From the cell containing the given text, extract its center point as (x, y) coordinate. 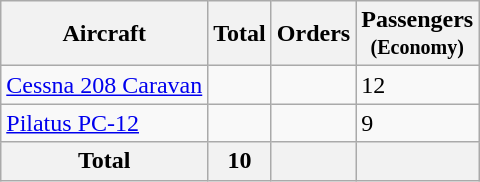
Pilatus PC-12 (104, 123)
10 (240, 161)
Passengers (Economy) (418, 34)
Aircraft (104, 34)
Cessna 208 Caravan (104, 85)
12 (418, 85)
9 (418, 123)
Orders (313, 34)
